Pinpoint the cell where the given text exists, returning its (x, y) midpoint coordinate. 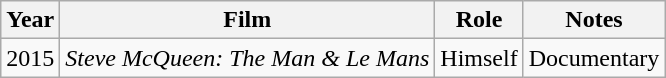
Role (479, 20)
2015 (30, 58)
Film (248, 20)
Documentary (594, 58)
Steve McQueen: The Man & Le Mans (248, 58)
Year (30, 20)
Himself (479, 58)
Notes (594, 20)
